Provide the (x, y) coordinate of the cell's center where the given text is located.  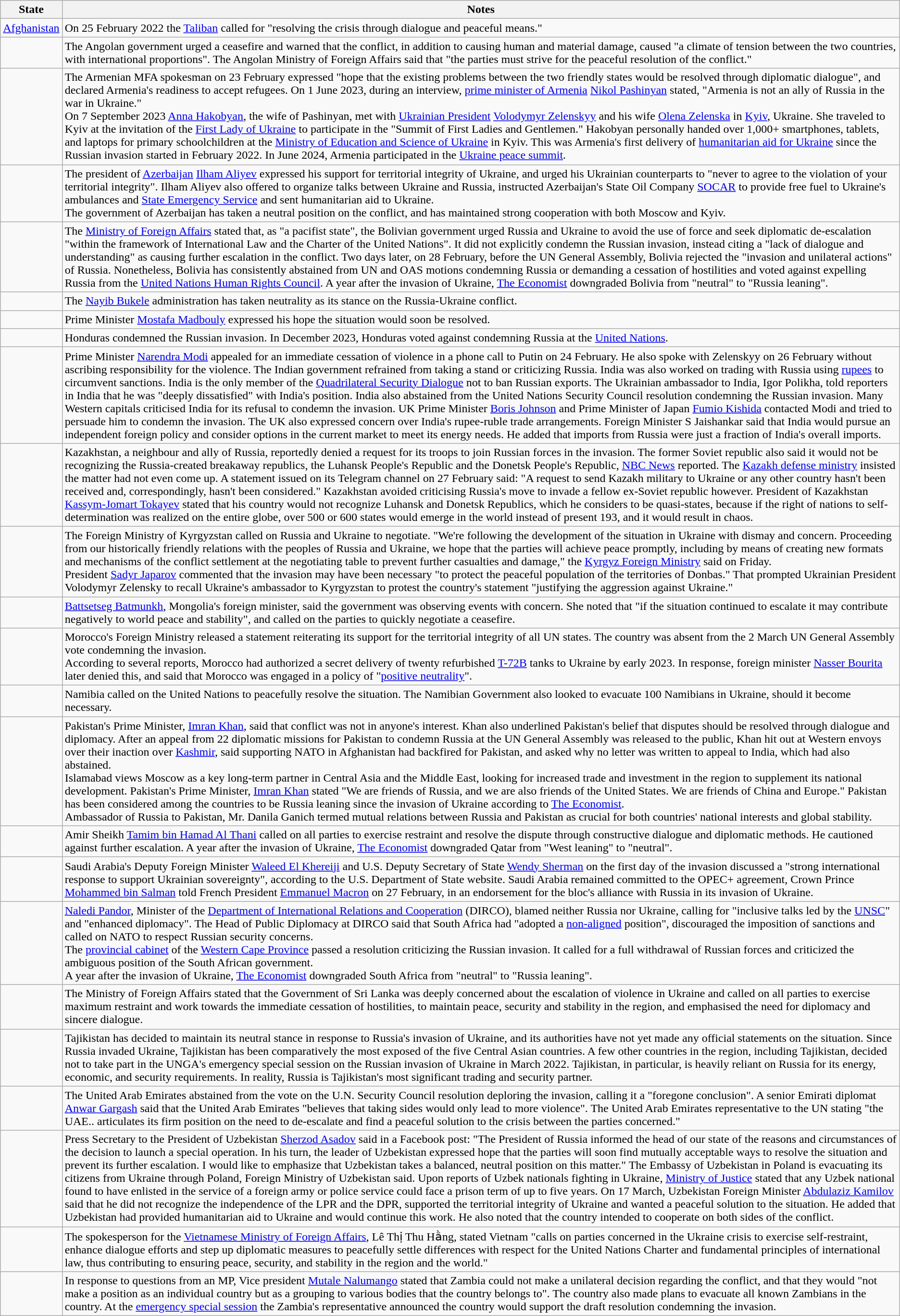
State (31, 10)
On 25 February 2022 the Taliban called for "resolving the crisis through dialogue and peaceful means." (481, 28)
Notes (481, 10)
Honduras condemned the Russian invasion. In December 2023, Honduras voted against condemning Russia at the United Nations. (481, 338)
The Nayib Bukele administration has taken neutrality as its stance on the Russia-Ukraine conflict. (481, 301)
Prime Minister Mostafa Madbouly expressed his hope the situation would soon be resolved. (481, 319)
Afghanistan (31, 28)
